Pinpoint the cell where the given text exists, returning its (X, Y) midpoint coordinate. 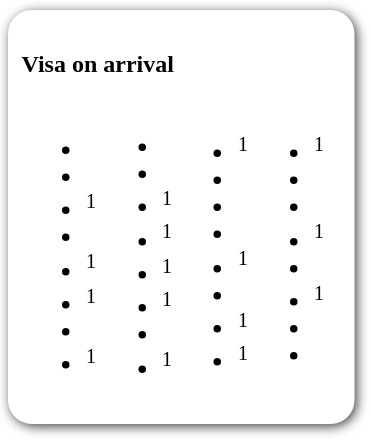
111 (290, 243)
11111 (138, 243)
Visa on arrival 1111 11111 1111 111 (178, 216)
